Detect which cell encompasses the target text, then output its (x, y) center coordinate. 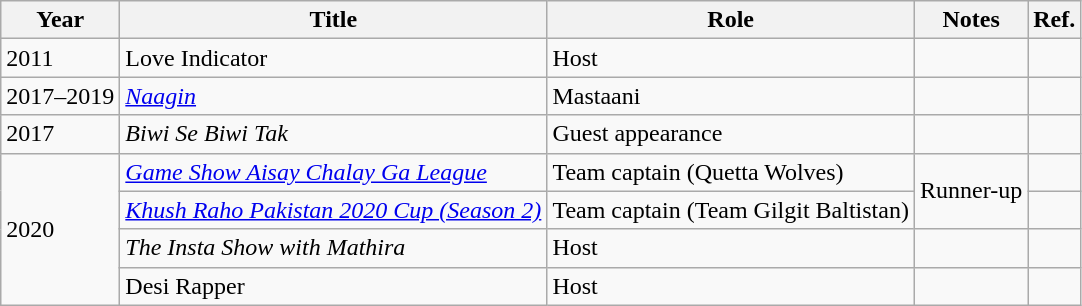
Biwi Se Biwi Tak (334, 134)
Khush Raho Pakistan 2020 Cup (Season 2) (334, 210)
Team captain (Team Gilgit Baltistan) (731, 210)
Ref. (1054, 20)
Title (334, 20)
Year (60, 20)
Desi Rapper (334, 286)
Game Show Aisay Chalay Ga League (334, 172)
The Insta Show with Mathira (334, 248)
Naagin (334, 96)
Runner-up (970, 191)
Team captain (Quetta Wolves) (731, 172)
2011 (60, 58)
2020 (60, 229)
Mastaani (731, 96)
2017–2019 (60, 96)
2017 (60, 134)
Guest appearance (731, 134)
Love Indicator (334, 58)
Notes (970, 20)
Role (731, 20)
